Pinpoint the cell where the given text exists, returning its [X, Y] midpoint coordinate. 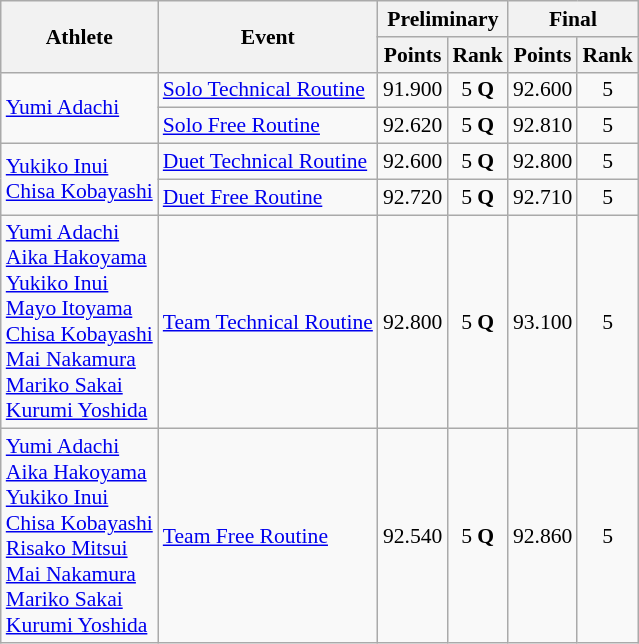
Team Free Routine [268, 536]
91.900 [412, 90]
92.540 [412, 536]
Solo Technical Routine [268, 90]
Yumi Adachi [80, 108]
Preliminary [443, 19]
Athlete [80, 36]
92.620 [412, 126]
92.710 [542, 197]
92.860 [542, 536]
93.100 [542, 322]
Duet Free Routine [268, 197]
Solo Free Routine [268, 126]
Final [573, 19]
Team Technical Routine [268, 322]
Yumi AdachiAika HakoyamaYukiko InuiMayo ItoyamaChisa KobayashiMai NakamuraMariko SakaiKurumi Yoshida [80, 322]
Yukiko InuiChisa Kobayashi [80, 180]
Yumi AdachiAika HakoyamaYukiko InuiChisa KobayashiRisako MitsuiMai NakamuraMariko SakaiKurumi Yoshida [80, 536]
92.810 [542, 126]
Event [268, 36]
Duet Technical Routine [268, 162]
92.720 [412, 197]
